Search for the cell housing the specified text and yield its (X, Y) center coordinate. 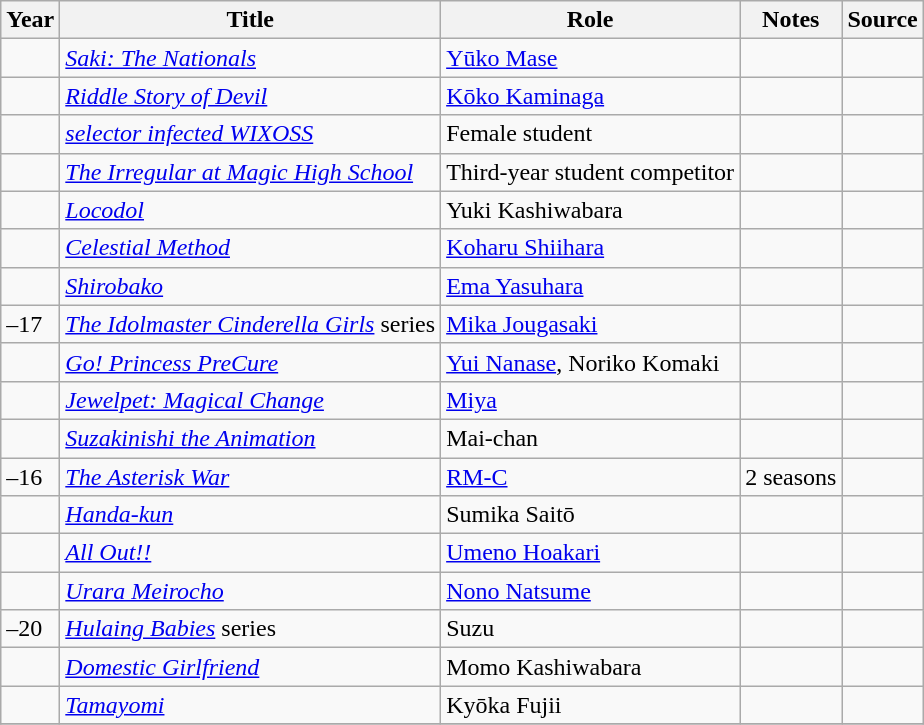
Hulaing Babies series (250, 629)
Domestic Girlfriend (250, 667)
Locodol (250, 210)
Koharu Shiihara (590, 248)
Title (250, 20)
–20 (30, 629)
Miya (590, 400)
Suzu (590, 629)
Shirobako (250, 286)
Ema Yasuhara (590, 286)
All Out!! (250, 553)
Yuki Kashiwabara (590, 210)
selector infected WIXOSS (250, 134)
Mai-chan (590, 438)
The Asterisk War (250, 477)
Go! Princess PreCure (250, 362)
Yui Nanase, Noriko Komaki (590, 362)
Umeno Hoakari (590, 553)
Kōko Kaminaga (590, 96)
–16 (30, 477)
The Idolmaster Cinderella Girls series (250, 324)
Riddle Story of Devil (250, 96)
2 seasons (791, 477)
Jewelpet: Magical Change (250, 400)
Celestial Method (250, 248)
Female student (590, 134)
Handa-kun (250, 515)
Tamayomi (250, 705)
–17 (30, 324)
Kyōka Fujii (590, 705)
Source (882, 20)
Mika Jougasaki (590, 324)
Nono Natsume (590, 591)
Sumika Saitō (590, 515)
Role (590, 20)
Third-year student competitor (590, 172)
Saki: The Nationals (250, 58)
Urara Meirocho (250, 591)
Momo Kashiwabara (590, 667)
The Irregular at Magic High School (250, 172)
Suzakinishi the Animation (250, 438)
Notes (791, 20)
RM-C (590, 477)
Yūko Mase (590, 58)
Year (30, 20)
